Find where the given text appears and provide that cell's center as [x, y] coordinate. 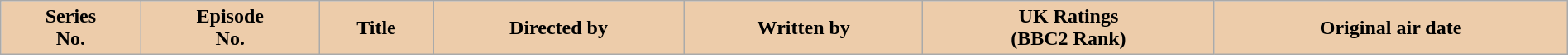
Directed by [559, 28]
Written by [804, 28]
Original air date [1391, 28]
Title [375, 28]
EpisodeNo. [230, 28]
UK Ratings(BBC2 Rank) [1068, 28]
SeriesNo. [71, 28]
